Return the (x, y) coordinate for the center point of the cell that contains the specified text.  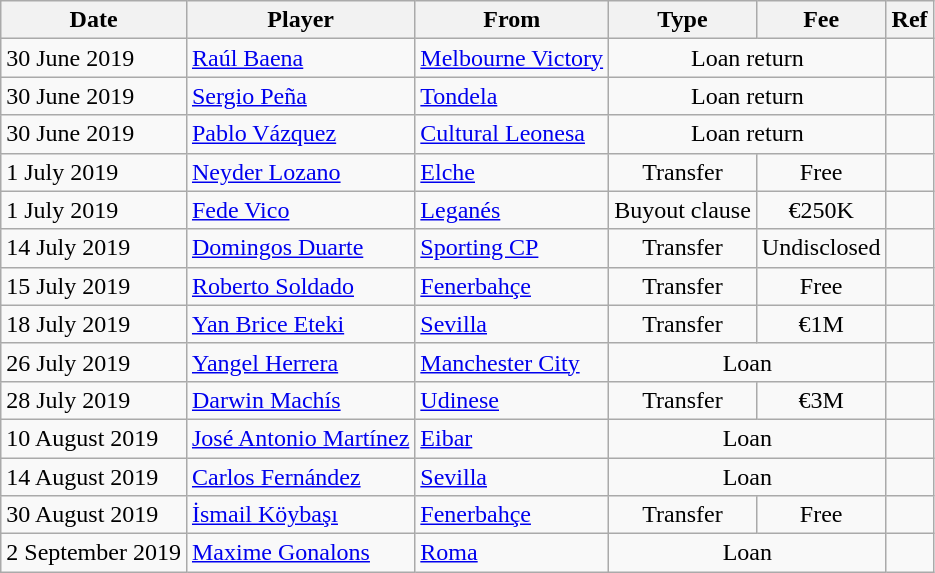
Domingos Duarte (300, 248)
2 September 2019 (94, 553)
Roma (512, 553)
Fede Vico (300, 210)
Elche (512, 172)
15 July 2019 (94, 286)
Fee (821, 20)
Yan Brice Eteki (300, 324)
İsmail Köybaşı (300, 515)
Player (300, 20)
10 August 2019 (94, 438)
14 July 2019 (94, 248)
Melbourne Victory (512, 58)
€250K (821, 210)
Yangel Herrera (300, 362)
Buyout clause (683, 210)
Carlos Fernández (300, 477)
Date (94, 20)
Undisclosed (821, 248)
28 July 2019 (94, 400)
From (512, 20)
Raúl Baena (300, 58)
18 July 2019 (94, 324)
14 August 2019 (94, 477)
Eibar (512, 438)
Type (683, 20)
Sergio Peña (300, 96)
Darwin Machís (300, 400)
Manchester City (512, 362)
Pablo Vázquez (300, 134)
Tondela (512, 96)
Udinese (512, 400)
Maxime Gonalons (300, 553)
€1M (821, 324)
Neyder Lozano (300, 172)
Ref (910, 20)
26 July 2019 (94, 362)
Sporting CP (512, 248)
30 August 2019 (94, 515)
Cultural Leonesa (512, 134)
José Antonio Martínez (300, 438)
Roberto Soldado (300, 286)
Leganés (512, 210)
€3M (821, 400)
